Search for the cell housing the specified text and yield its (X, Y) center coordinate. 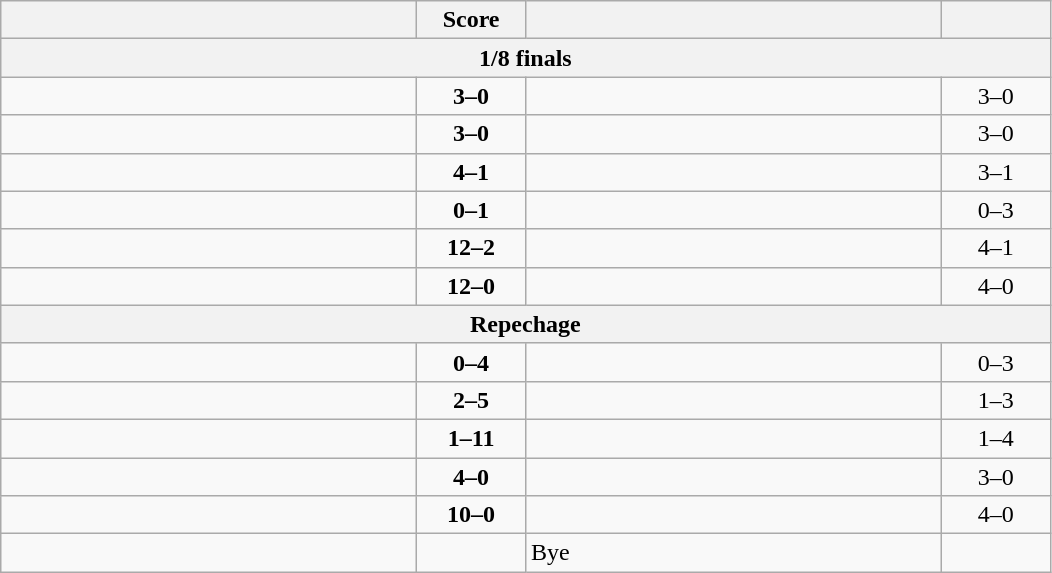
1–4 (996, 438)
1–11 (472, 438)
1/8 finals (526, 58)
12–0 (472, 286)
12–2 (472, 248)
Repechage (526, 324)
Bye (733, 553)
3–1 (996, 172)
0–1 (472, 210)
10–0 (472, 515)
1–3 (996, 400)
2–5 (472, 400)
Score (472, 20)
0–4 (472, 362)
